Identify which cell holds the provided text, then report its (X, Y) central coordinate. 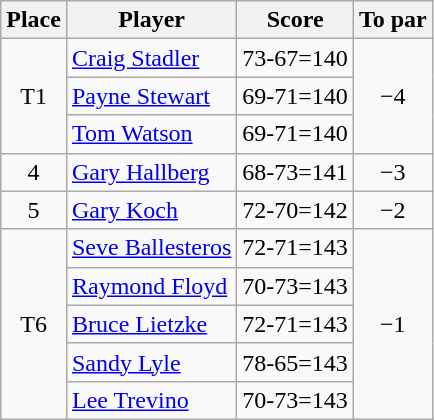
T1 (34, 96)
To par (392, 20)
73-67=140 (296, 58)
Payne Stewart (151, 96)
Raymond Floyd (151, 286)
Lee Trevino (151, 400)
4 (34, 172)
Craig Stadler (151, 58)
5 (34, 210)
78-65=143 (296, 362)
68-73=141 (296, 172)
Gary Koch (151, 210)
−2 (392, 210)
T6 (34, 324)
Seve Ballesteros (151, 248)
Place (34, 20)
−3 (392, 172)
Sandy Lyle (151, 362)
Player (151, 20)
Tom Watson (151, 134)
Score (296, 20)
Bruce Lietzke (151, 324)
−1 (392, 324)
Gary Hallberg (151, 172)
72-70=142 (296, 210)
−4 (392, 96)
